Output the [X, Y] coordinate of the center of the cell containing the given text.  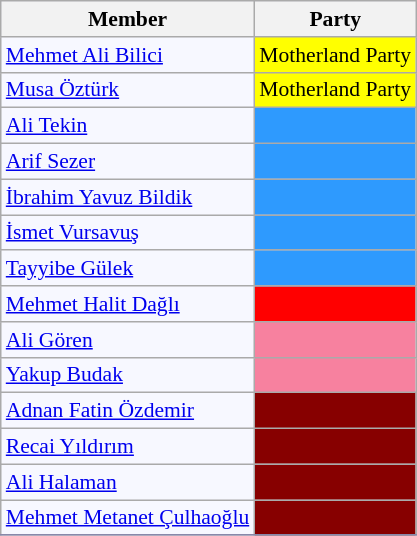
Party [335, 19]
Member [128, 19]
Ali Gören [128, 340]
İbrahim Yavuz Bildik [128, 197]
Tayyibe Gülek [128, 269]
Arif Sezer [128, 162]
Mehmet Metanet Çulhaoğlu [128, 518]
İsmet Vursavuş [128, 233]
Mehmet Ali Bilici [128, 55]
Ali Halaman [128, 482]
Ali Tekin [128, 126]
Adnan Fatin Özdemir [128, 411]
Musa Öztürk [128, 90]
Mehmet Halit Dağlı [128, 304]
Yakup Budak [128, 375]
Recai Yıldırım [128, 447]
